Extract the [X, Y] coordinate from the center of the cell holding the provided text.  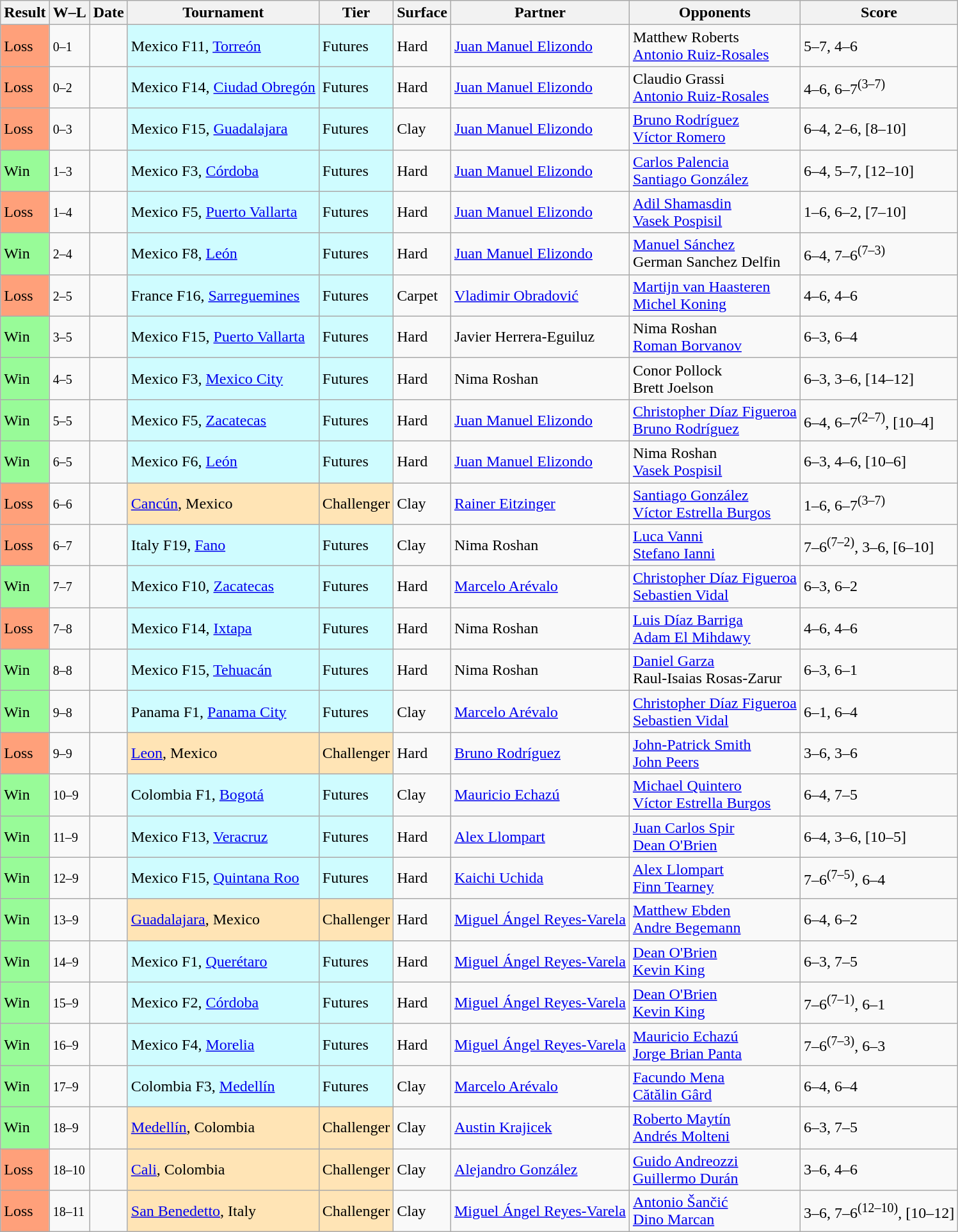
6–4, 6–4 [879, 1086]
Mexico F5, Puerto Vallarta [223, 212]
Antonio Šančić Dino Marcan [714, 1212]
Facundo Mena Cătălin Gârd [714, 1086]
Medellín, Colombia [223, 1127]
Mexico F1, Querétaro [223, 961]
Mexico F13, Veracruz [223, 837]
Rainer Eitzinger [540, 503]
Mexico F4, Morelia [223, 1044]
18–10 [69, 1169]
Austin Krajicek [540, 1127]
7–6(7–1), 6–1 [879, 1003]
8–8 [69, 670]
18–9 [69, 1127]
Carlos Palencia Santiago González [714, 170]
Italy F19, Fano [223, 545]
16–9 [69, 1044]
9–9 [69, 754]
Colombia F3, Medellín [223, 1086]
6–4, 7–5 [879, 794]
W–L [69, 13]
6–3, 3–6, [14–12] [879, 379]
1–3 [69, 170]
Luca Vanni Stefano Ianni [714, 545]
6–5 [69, 462]
3–6, 3–6 [879, 754]
Mexico F15, Quintana Roo [223, 878]
Surface [422, 13]
Javier Herrera-Eguiluz [540, 336]
Mauricio Echazú [540, 794]
Kaichi Uchida [540, 878]
Nima Roshan Vasek Pospisil [714, 462]
7–7 [69, 587]
Santiago González Víctor Estrella Burgos [714, 503]
Martijn van Haasteren Michel Koning [714, 296]
Cali, Colombia [223, 1169]
11–9 [69, 837]
Mexico F8, León [223, 253]
15–9 [69, 1003]
13–9 [69, 920]
Mexico F5, Zacatecas [223, 420]
Guadalajara, Mexico [223, 920]
4–6, 6–7(3–7) [879, 87]
2–4 [69, 253]
12–9 [69, 878]
Matthew Ebden Andre Begemann [714, 920]
10–9 [69, 794]
6–4, 7–6(7–3) [879, 253]
3–6, 4–6 [879, 1169]
Alex Llompart Finn Tearney [714, 878]
Christopher Díaz Figueroa Bruno Rodríguez [714, 420]
Mexico F3, Córdoba [223, 170]
6–4, 5–7, [12–10] [879, 170]
Luis Díaz Barriga Adam El Mihdawy [714, 628]
Vladimir Obradović [540, 296]
France F16, Sarreguemines [223, 296]
Carpet [422, 296]
Nima Roshan Roman Borvanov [714, 336]
Alejandro González [540, 1169]
6–3, 6–2 [879, 587]
6–1, 6–4 [879, 711]
6–4, 6–7(2–7), [10–4] [879, 420]
7–6(7–2), 3–6, [6–10] [879, 545]
Result [25, 13]
6–4, 3–6, [10–5] [879, 837]
7–6(7–3), 6–3 [879, 1044]
Mexico F15, Puerto Vallarta [223, 336]
Mexico F14, Ixtapa [223, 628]
Mexico F15, Guadalajara [223, 129]
6–3, 6–4 [879, 336]
6–3, 6–1 [879, 670]
Partner [540, 13]
3–6, 7–6(12–10), [10–12] [879, 1212]
San Benedetto, Italy [223, 1212]
Michael Quintero Víctor Estrella Burgos [714, 794]
Mexico F3, Mexico City [223, 379]
Mexico F11, Torreón [223, 46]
6–4, 2–6, [8–10] [879, 129]
Roberto Maytín Andrés Molteni [714, 1127]
Opponents [714, 13]
Juan Carlos Spir Dean O'Brien [714, 837]
John-Patrick Smith John Peers [714, 754]
5–7, 4–6 [879, 46]
6–4, 6–2 [879, 920]
6–6 [69, 503]
1–6, 6–7(3–7) [879, 503]
1–6, 6–2, [7–10] [879, 212]
9–8 [69, 711]
Alex Llompart [540, 837]
Claudio Grassi Antonio Ruiz-Rosales [714, 87]
Panama F1, Panama City [223, 711]
7–8 [69, 628]
0–1 [69, 46]
1–4 [69, 212]
Manuel Sánchez German Sanchez Delfin [714, 253]
0–2 [69, 87]
Date [109, 13]
0–3 [69, 129]
14–9 [69, 961]
5–5 [69, 420]
Guido Andreozzi Guillermo Durán [714, 1169]
6–3, 4–6, [10–6] [879, 462]
Mexico F14, Ciudad Obregón [223, 87]
2–5 [69, 296]
4–5 [69, 379]
Adil Shamasdin Vasek Pospisil [714, 212]
Matthew Roberts Antonio Ruiz-Rosales [714, 46]
Mexico F10, Zacatecas [223, 587]
Conor Pollock Brett Joelson [714, 379]
Tournament [223, 13]
Mexico F15, Tehuacán [223, 670]
3–5 [69, 336]
Bruno Rodríguez Víctor Romero [714, 129]
Score [879, 13]
17–9 [69, 1086]
Colombia F1, Bogotá [223, 794]
6–7 [69, 545]
Mexico F6, León [223, 462]
Mauricio Echazú Jorge Brian Panta [714, 1044]
Tier [356, 13]
Mexico F2, Córdoba [223, 1003]
Bruno Rodríguez [540, 754]
Daniel Garza Raul-Isaias Rosas-Zarur [714, 670]
7–6(7–5), 6–4 [879, 878]
18–11 [69, 1212]
Cancún, Mexico [223, 503]
Leon, Mexico [223, 754]
